Search for the cell housing the specified text and yield its (x, y) center coordinate. 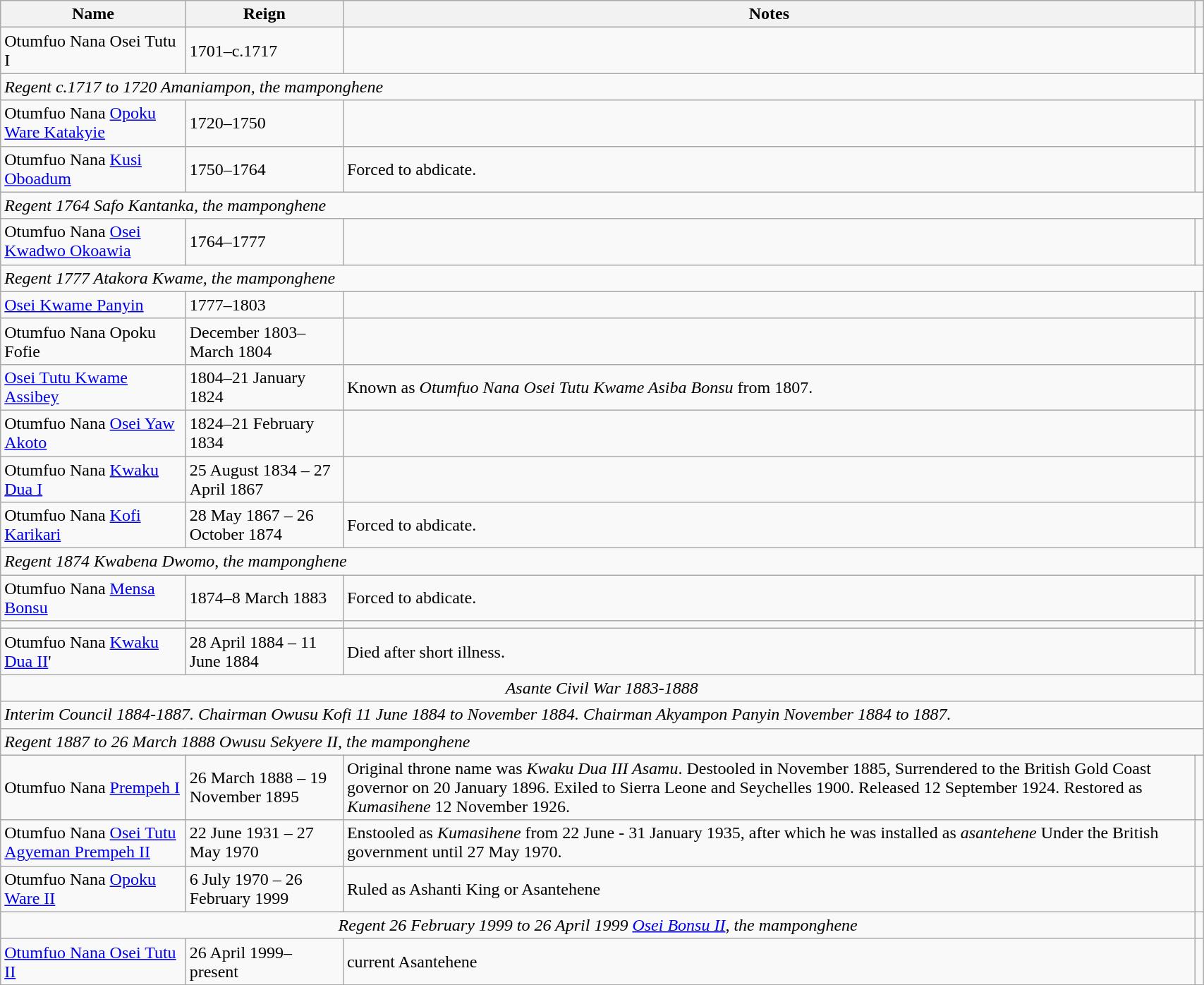
22 June 1931 – 27 May 1970 (264, 842)
28 May 1867 – 26 October 1874 (264, 525)
6 July 1970 – 26 February 1999 (264, 889)
Regent 1887 to 26 March 1888 Owusu Sekyere II, the mamponghene (602, 742)
Otumfuo Nana Osei Tutu Agyeman Prempeh II (93, 842)
1701–c.1717 (264, 51)
Regent 26 February 1999 to 26 April 1999 Osei Bonsu II, the mamponghene (598, 925)
current Asantehene (769, 961)
Otumfuo Nana Osei Kwadwo Okoawia (93, 241)
26 April 1999–present (264, 961)
Otumfuo Nana Osei Yaw Akoto (93, 433)
1720–1750 (264, 123)
1764–1777 (264, 241)
1804–21 January 1824 (264, 387)
Osei Tutu Kwame Assibey (93, 387)
Regent 1874 Kwabena Dwomo, the mamponghene (602, 562)
26 March 1888 – 19 November 1895 (264, 787)
Otumfuo Nana Prempeh I (93, 787)
Enstooled as Kumasihene from 22 June - 31 January 1935, after which he was installed as asantehene Under the British government until 27 May 1970. (769, 842)
Name (93, 14)
1777–1803 (264, 305)
Otumfuo Nana Opoku Ware II (93, 889)
Otumfuo Nana Opoku Ware Katakyie (93, 123)
Asante Civil War 1883-1888 (602, 688)
Reign (264, 14)
Otumfuo Nana Osei Tutu I (93, 51)
Notes (769, 14)
Osei Kwame Panyin (93, 305)
Otumfuo Nana Kofi Karikari (93, 525)
28 April 1884 – 11 June 1884 (264, 652)
1824–21 February 1834 (264, 433)
Regent 1777 Atakora Kwame, the mamponghene (602, 278)
Died after short illness. (769, 652)
Otumfuo Nana Kwaku Dua I (93, 478)
Otumfuo Nana Opoku Fofie (93, 342)
Otumfuo Nana Kwaku Dua II' (93, 652)
Interim Council 1884-1887. Chairman Owusu Kofi 11 June 1884 to November 1884. Chairman Akyampon Panyin November 1884 to 1887. (602, 715)
1874–8 March 1883 (264, 598)
December 1803–March 1804 (264, 342)
Otumfuo Nana Mensa Bonsu (93, 598)
Otumfuo Nana Osei Tutu II (93, 961)
Known as Otumfuo Nana Osei Tutu Kwame Asiba Bonsu from 1807. (769, 387)
25 August 1834 – 27 April 1867 (264, 478)
Regent 1764 Safo Kantanka, the mamponghene (602, 205)
Otumfuo Nana Kusi Oboadum (93, 169)
1750–1764 (264, 169)
Regent c.1717 to 1720 Amaniampon, the mamponghene (602, 87)
Ruled as Ashanti King or Asantehene (769, 889)
